For the text-containing cell, return its midpoint in (x, y) coordinate format. 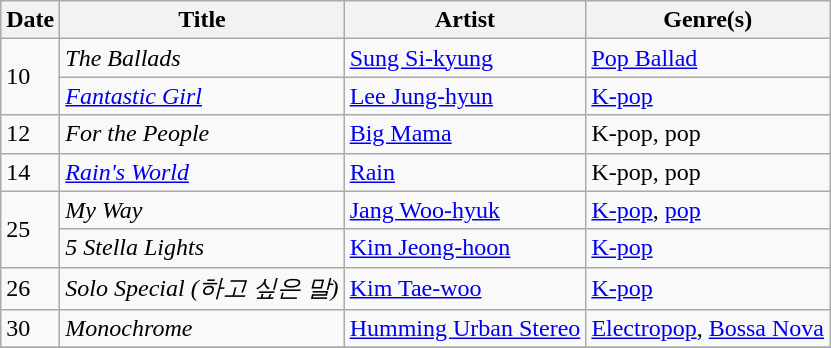
Monochrome (202, 329)
Electropop, Bossa Nova (708, 329)
Solo Special (하고 싶은 말) (202, 288)
Humming Urban Stereo (465, 329)
Title (202, 20)
Jang Woo-hyuk (465, 210)
5 Stella Lights (202, 248)
The Ballads (202, 58)
Rain (465, 172)
Fantastic Girl (202, 96)
Pop Ballad (708, 58)
Date (30, 20)
My Way (202, 210)
14 (30, 172)
Rain's World (202, 172)
30 (30, 329)
25 (30, 229)
26 (30, 288)
Kim Jeong-hoon (465, 248)
For the People (202, 134)
Sung Si-kyung (465, 58)
Genre(s) (708, 20)
Big Mama (465, 134)
Artist (465, 20)
Lee Jung-hyun (465, 96)
12 (30, 134)
Kim Tae-woo (465, 288)
10 (30, 77)
